Find where the given text appears and provide that cell's center as [x, y] coordinate. 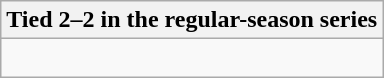
Tied 2–2 in the regular-season series [192, 20]
